From the cell containing the given text, extract its center point as [x, y] coordinate. 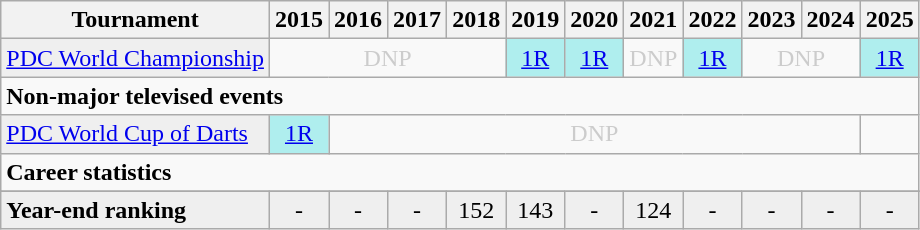
2025 [890, 20]
2023 [772, 20]
Tournament [136, 20]
2019 [536, 20]
PDC World Championship [136, 58]
2016 [358, 20]
Non-major televised events [460, 96]
2024 [830, 20]
Year-end ranking [136, 210]
143 [536, 210]
PDC World Cup of Darts [136, 134]
2017 [418, 20]
Career statistics [460, 172]
2022 [712, 20]
2015 [298, 20]
2020 [594, 20]
124 [654, 210]
2021 [654, 20]
2018 [476, 20]
152 [476, 210]
